Capture the cell that displays the provided text and extract its (x, y) central coordinate. 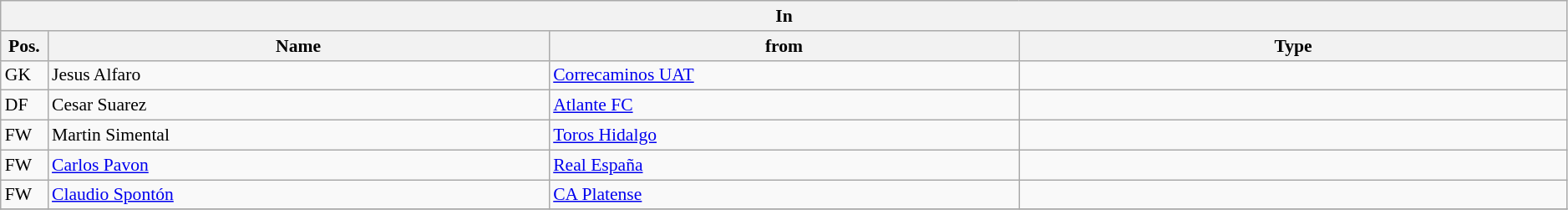
CA Platense (784, 195)
Claudio Spontón (298, 195)
Type (1293, 46)
Atlante FC (784, 105)
Real España (784, 165)
Pos. (24, 46)
In (784, 16)
Jesus Alfaro (298, 75)
Toros Hidalgo (784, 136)
Carlos Pavon (298, 165)
Martin Simental (298, 136)
Name (298, 46)
DF (24, 105)
GK (24, 75)
Correcaminos UAT (784, 75)
from (784, 46)
Cesar Suarez (298, 105)
